Find where the given text appears and provide that cell's center as (X, Y) coordinate. 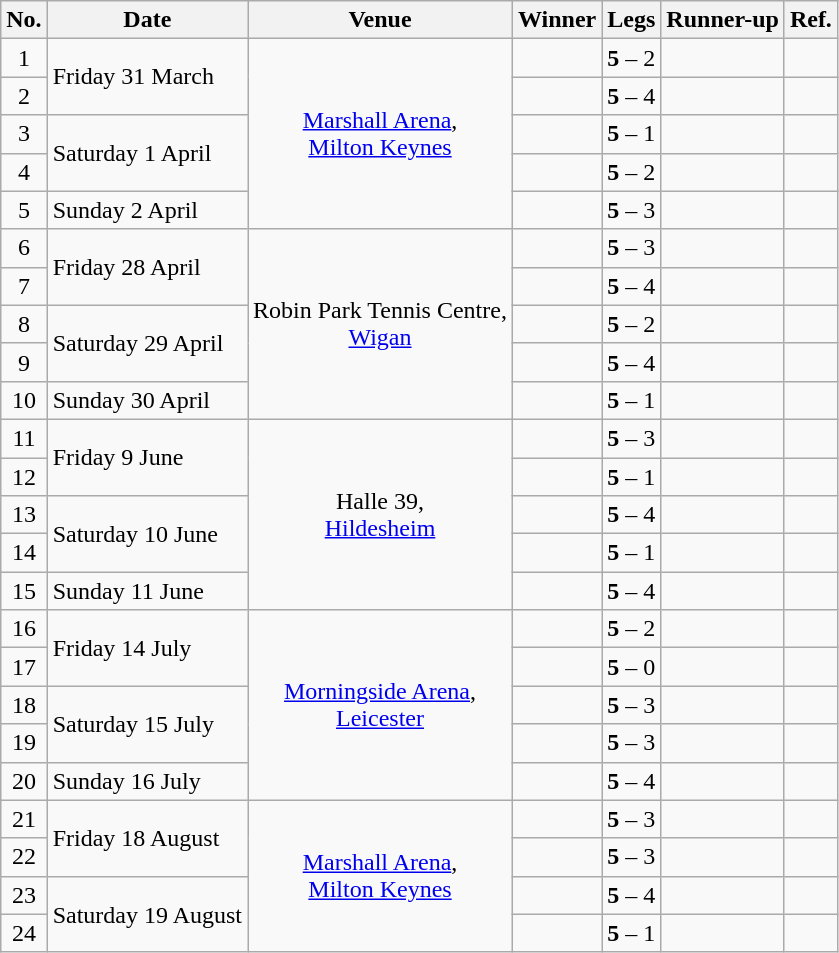
Sunday 30 April (147, 400)
12 (24, 477)
3 (24, 134)
Saturday 10 June (147, 534)
5 – 0 (632, 667)
4 (24, 172)
7 (24, 286)
22 (24, 857)
18 (24, 705)
2 (24, 96)
8 (24, 324)
Sunday 2 April (147, 210)
Halle 39, Hildesheim (380, 514)
Morningside Arena, Leicester (380, 705)
13 (24, 515)
Date (147, 20)
21 (24, 819)
6 (24, 248)
5 (24, 210)
Saturday 29 April (147, 343)
Sunday 11 June (147, 591)
Friday 9 June (147, 457)
Robin Park Tennis Centre, Wigan (380, 324)
Saturday 15 July (147, 724)
No. (24, 20)
14 (24, 553)
Friday 18 August (147, 838)
1 (24, 58)
Venue (380, 20)
Runner-up (723, 20)
15 (24, 591)
24 (24, 933)
Winner (556, 20)
10 (24, 400)
9 (24, 362)
Legs (632, 20)
16 (24, 629)
Saturday 19 August (147, 914)
17 (24, 667)
20 (24, 781)
11 (24, 438)
Sunday 16 July (147, 781)
23 (24, 895)
Saturday 1 April (147, 153)
Friday 14 July (147, 648)
Friday 31 March (147, 77)
Ref. (810, 20)
Friday 28 April (147, 267)
19 (24, 743)
